Scan for the cell matching the given text and deliver its (x, y) coordinate at center. 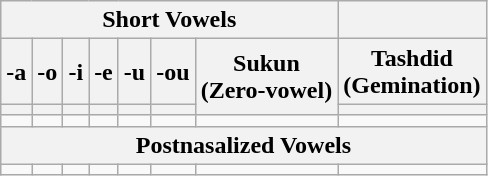
-i (76, 72)
-e (104, 72)
Short Vowels (170, 20)
Tashdid(Gemination) (412, 72)
Sukun(Zero-vowel) (266, 77)
Postnasalized Vowels (244, 145)
-ou (173, 72)
-a (16, 72)
-u (134, 72)
-o (48, 72)
